Scan for the cell matching the given text and deliver its (x, y) coordinate at center. 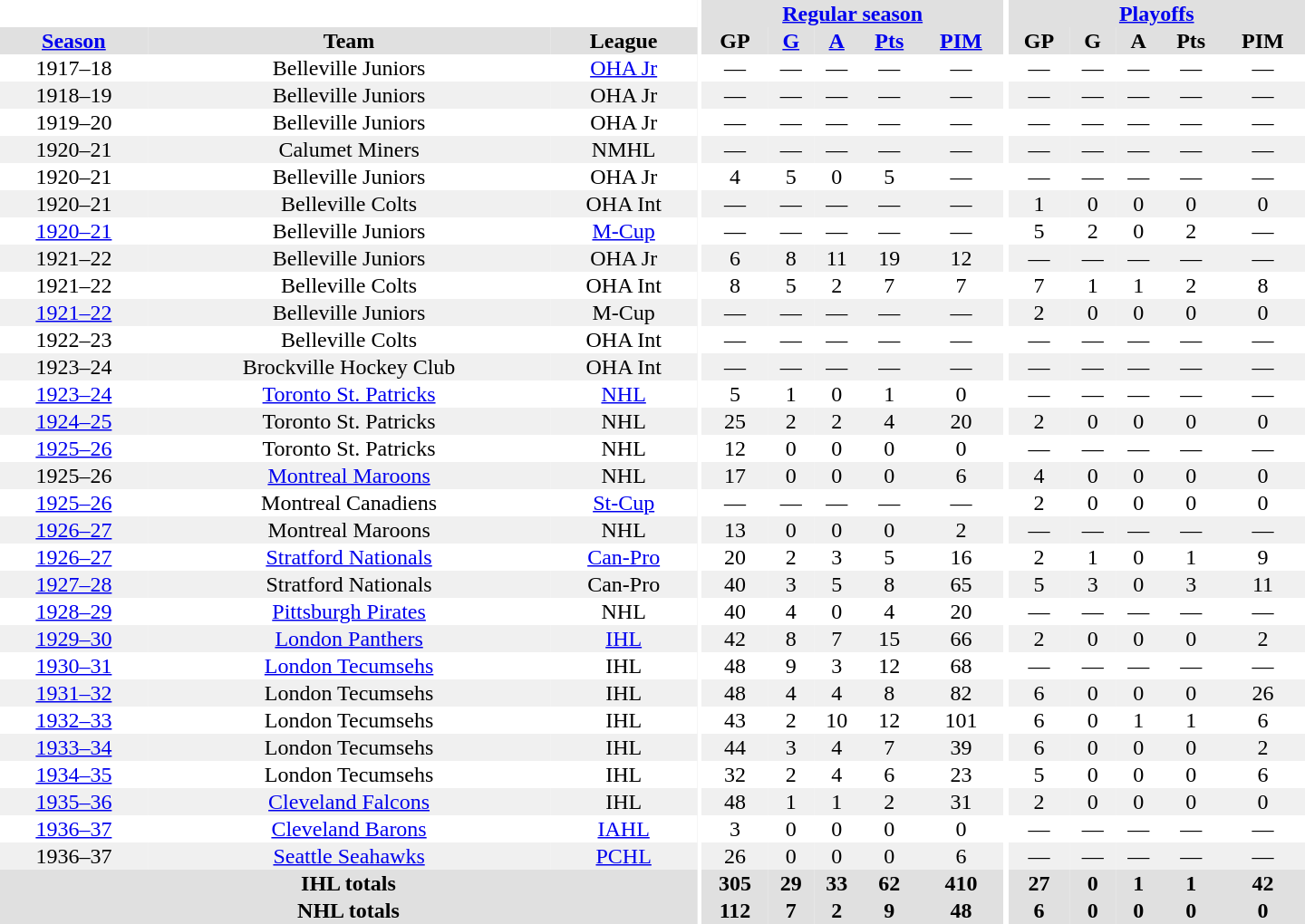
1929–30 (74, 639)
23 (961, 775)
82 (961, 693)
PCHL (623, 856)
10 (837, 720)
Cleveland Falcons (350, 802)
St-Cup (623, 503)
Season (74, 41)
62 (888, 883)
IAHL (623, 829)
43 (736, 720)
1930–31 (74, 666)
66 (961, 639)
44 (736, 747)
London Panthers (350, 639)
19 (888, 258)
1934–35 (74, 775)
1924–25 (74, 421)
112 (736, 910)
15 (888, 639)
1928–29 (74, 611)
101 (961, 720)
25 (736, 421)
1935–36 (74, 802)
Seattle Seahawks (350, 856)
Pittsburgh Pirates (350, 611)
16 (961, 557)
Montreal Canadiens (350, 503)
Brockville Hockey Club (350, 367)
Cleveland Barons (350, 829)
1931–32 (74, 693)
1932–33 (74, 720)
League (623, 41)
305 (736, 883)
Playoffs (1156, 14)
NHL totals (348, 910)
1922–23 (74, 340)
1919–20 (74, 122)
Calumet Miners (350, 149)
33 (837, 883)
29 (790, 883)
39 (961, 747)
31 (961, 802)
1933–34 (74, 747)
32 (736, 775)
1917–18 (74, 68)
1927–28 (74, 584)
68 (961, 666)
IHL totals (348, 883)
65 (961, 584)
13 (736, 530)
Regular season (853, 14)
27 (1039, 883)
Team (350, 41)
17 (736, 476)
NMHL (623, 149)
410 (961, 883)
1918–19 (74, 95)
